Identify which cell holds the provided text, then report its (X, Y) central coordinate. 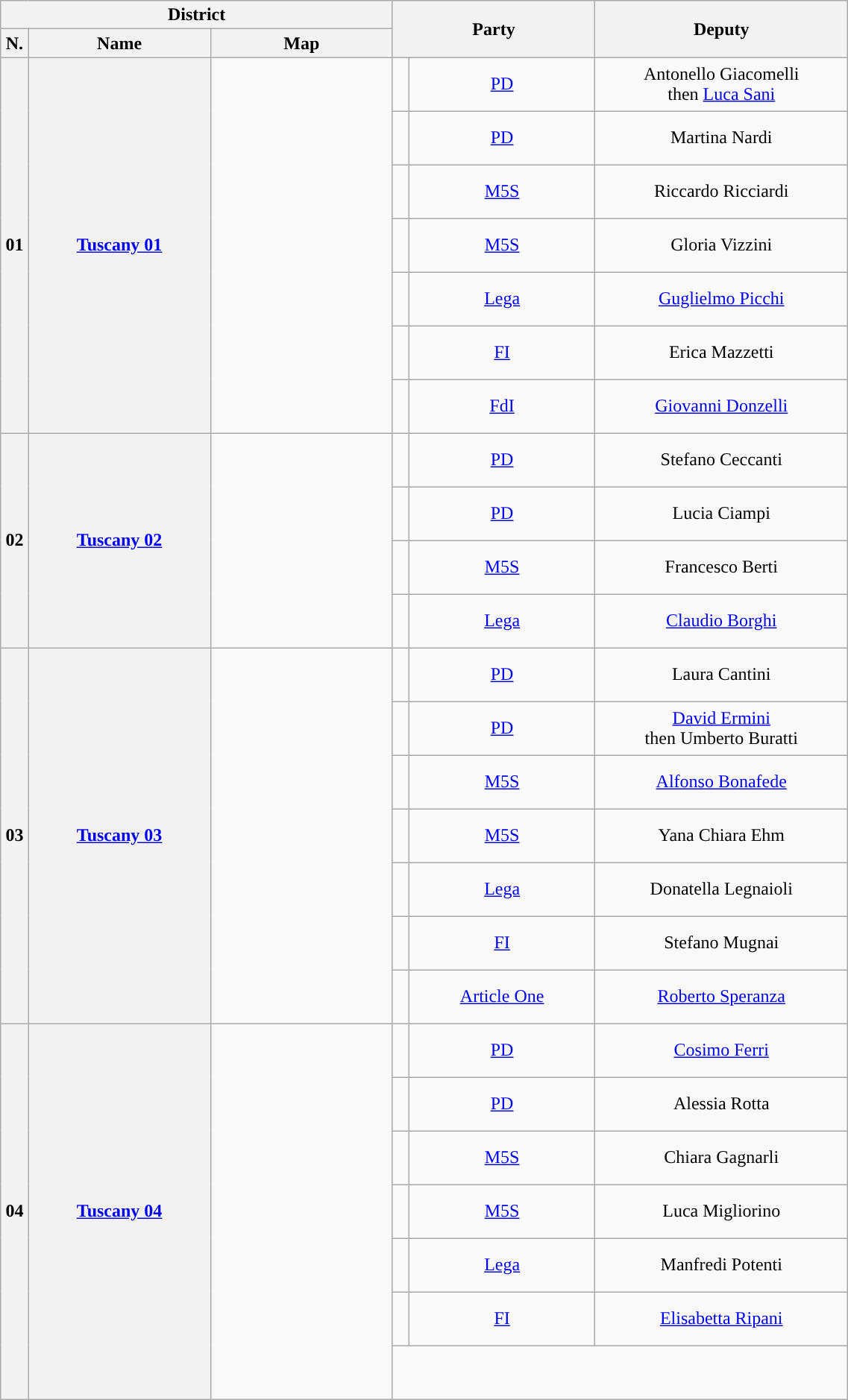
Giovanni Donzelli (722, 406)
Cosimo Ferri (722, 1050)
FdI (503, 406)
Luca Migliorino (722, 1211)
Manfredi Potenti (722, 1265)
Erica Mazzetti (722, 353)
Laura Cantini (722, 675)
02 (15, 540)
Tuscany 01 (119, 245)
04 (15, 1211)
Roberto Speranza (722, 997)
Name (119, 43)
Claudio Borghi (722, 621)
Tuscany 04 (119, 1211)
Martina Nardi (722, 138)
Guglielmo Picchi (722, 299)
Lucia Ciampi (722, 514)
Yana Chiara Ehm (722, 836)
03 (15, 836)
Map (301, 43)
Stefano Mugnai (722, 943)
N. (15, 43)
Alessia Rotta (722, 1104)
Donatella Legnaioli (722, 889)
Riccardo Ricciardi (722, 192)
Francesco Berti (722, 567)
Deputy (722, 29)
Alfonso Bonafede (722, 782)
Article One (503, 997)
Antonello Giacomellithen Luca Sani (722, 84)
Tuscany 03 (119, 836)
Party (494, 29)
01 (15, 245)
District (197, 15)
Gloria Vizzini (722, 245)
Chiara Gagnarli (722, 1158)
Stefano Ceccanti (722, 460)
Elisabetta Ripani (722, 1319)
Tuscany 02 (119, 540)
David Erminithen Umberto Buratti (722, 728)
